Detect which cell encompasses the target text, then output its (X, Y) center coordinate. 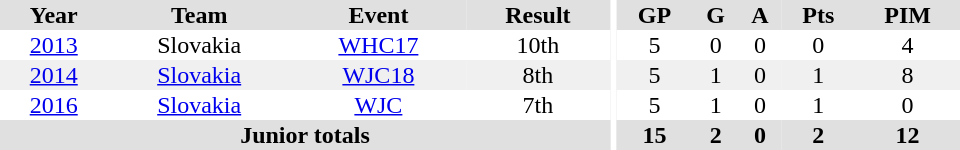
4 (908, 45)
2016 (54, 105)
2013 (54, 45)
A (760, 15)
Year (54, 15)
WHC17 (378, 45)
Junior totals (305, 135)
WJC (378, 105)
WJC18 (378, 75)
8th (538, 75)
G (716, 15)
Event (378, 15)
10th (538, 45)
Pts (818, 15)
7th (538, 105)
8 (908, 75)
12 (908, 135)
Team (200, 15)
15 (654, 135)
PIM (908, 15)
2014 (54, 75)
GP (654, 15)
Result (538, 15)
